Search for the cell housing the specified text and yield its (X, Y) center coordinate. 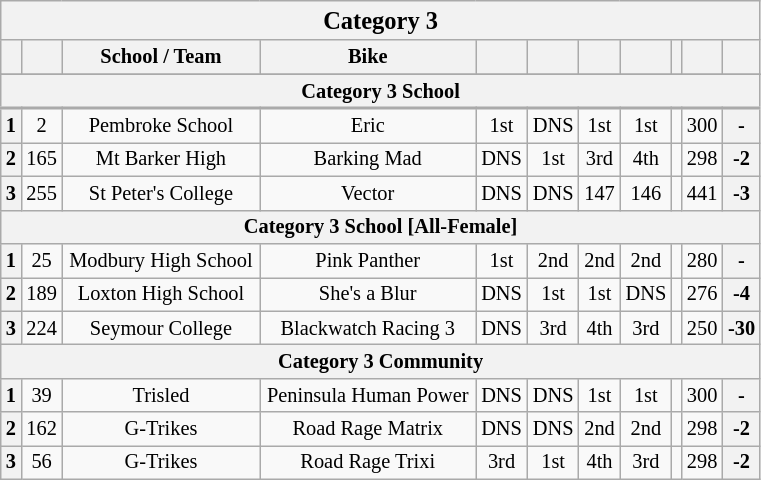
Barking Mad (368, 159)
441 (702, 193)
255 (42, 193)
-30 (742, 328)
School / Team (161, 57)
Eric (368, 125)
165 (42, 159)
Road Rage Trixi (368, 462)
St Peter's College (161, 193)
She's a Blur (368, 294)
276 (702, 294)
-3 (742, 193)
250 (702, 328)
Peninsula Human Power (368, 395)
56 (42, 462)
280 (702, 260)
189 (42, 294)
224 (42, 328)
Bike (368, 57)
-4 (742, 294)
Blackwatch Racing 3 (368, 328)
Road Rage Matrix (368, 429)
Loxton High School (161, 294)
39 (42, 395)
Modbury High School (161, 260)
Seymour College (161, 328)
Category 3 Community (381, 361)
162 (42, 429)
Category 3 (381, 20)
146 (646, 193)
Category 3 School (381, 91)
Pink Panther (368, 260)
Vector (368, 193)
Pembroke School (161, 125)
25 (42, 260)
Trisled (161, 395)
Mt Barker High (161, 159)
Category 3 School [All-Female] (381, 227)
147 (600, 193)
